Find where the given text appears and provide that cell's center as (x, y) coordinate. 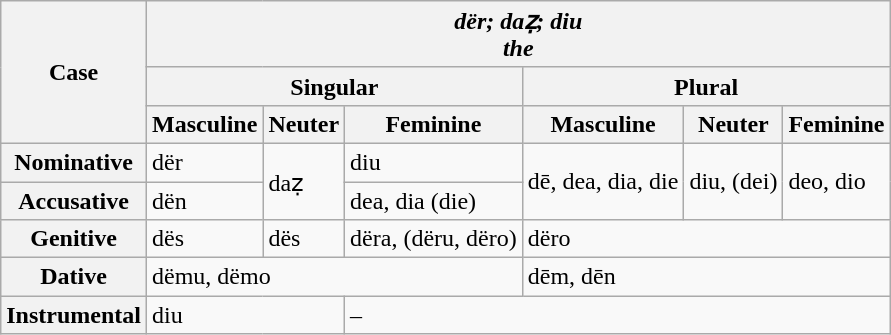
dër (204, 162)
dëra, (dëru, dëro) (434, 239)
dëro (706, 239)
– (618, 315)
Instrumental (74, 315)
Case (74, 72)
dēm, dēn (706, 277)
daẓ (304, 181)
Accusative (74, 201)
dën (204, 201)
diu, (dei) (734, 181)
dër; daẓ; diu the (518, 34)
Genitive (74, 239)
Nominative (74, 162)
Dative (74, 277)
dëmu, dëmo (334, 277)
dea, dia (die) (434, 201)
Plural (706, 86)
Singular (334, 86)
dē, dea, dia, die (603, 181)
deo, dio (836, 181)
